Determine the (X, Y) coordinate at the center of the cell enclosing the given text.  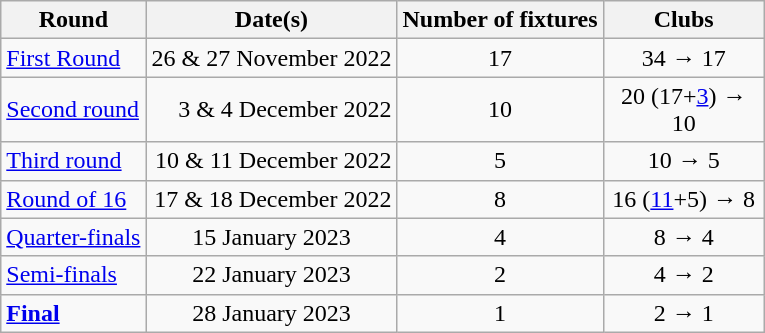
4 → 2 (684, 275)
8 (500, 199)
34 → 17 (684, 58)
Round (74, 20)
Round of 16 (74, 199)
Second round (74, 110)
Third round (74, 161)
15 January 2023 (272, 237)
26 & 27 November 2022 (272, 58)
10 → 5 (684, 161)
3 & 4 December 2022 (272, 110)
First Round (74, 58)
17 & 18 December 2022 (272, 199)
4 (500, 237)
16 (11+5) → 8 (684, 199)
Semi-finals (74, 275)
Final (74, 313)
22 January 2023 (272, 275)
1 (500, 313)
5 (500, 161)
20 (17+3) → 10 (684, 110)
8 → 4 (684, 237)
10 & 11 December 2022 (272, 161)
Clubs (684, 20)
Date(s) (272, 20)
17 (500, 58)
10 (500, 110)
28 January 2023 (272, 313)
2 → 1 (684, 313)
Number of fixtures (500, 20)
Quarter-finals (74, 237)
2 (500, 275)
